Search for the cell housing the specified text and yield its (X, Y) center coordinate. 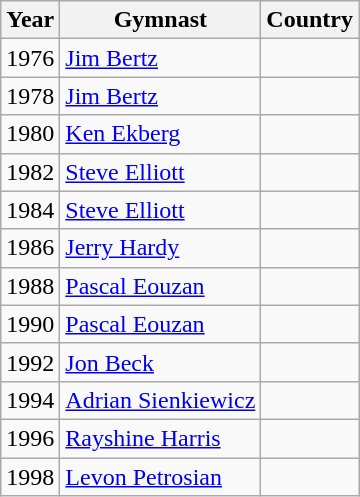
1982 (30, 172)
Jerry Hardy (160, 248)
Year (30, 20)
Adrian Sienkiewicz (160, 400)
1978 (30, 96)
1994 (30, 400)
1984 (30, 210)
1996 (30, 438)
Levon Petrosian (160, 477)
Ken Ekberg (160, 134)
1990 (30, 324)
Country (310, 20)
Gymnast (160, 20)
Rayshine Harris (160, 438)
1992 (30, 362)
Jon Beck (160, 362)
1998 (30, 477)
1986 (30, 248)
1980 (30, 134)
1988 (30, 286)
1976 (30, 58)
